Locate the cell with the specified text and output its [X, Y] center coordinate. 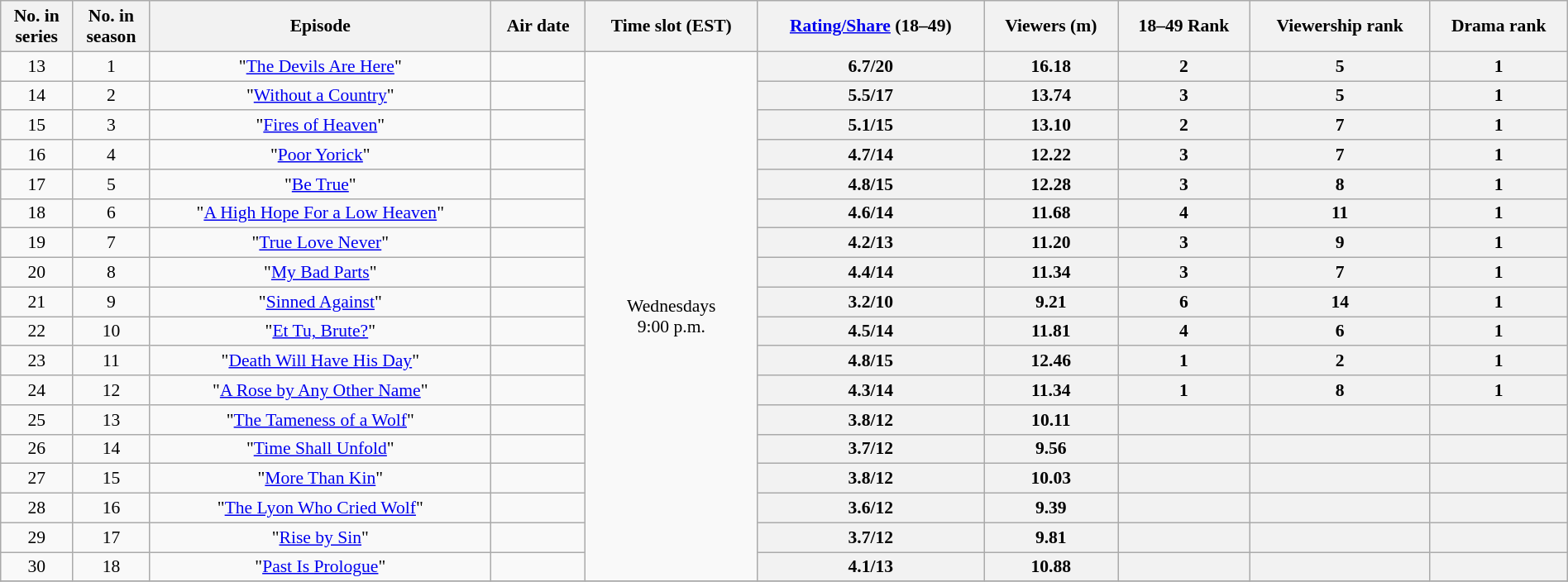
"The Devils Are Here" [320, 66]
28 [36, 508]
25 [36, 420]
30 [36, 567]
Rating/Share (18–49) [871, 26]
"A Rose by Any Other Name" [320, 390]
Viewership rank [1340, 26]
4.2/13 [871, 243]
Wednesdays9:00 p.m. [672, 316]
"Death Will Have His Day" [320, 361]
Time slot (EST) [672, 26]
3.6/12 [871, 508]
18–49 Rank [1184, 26]
"A High Hope For a Low Heaven" [320, 213]
12.22 [1051, 155]
9.21 [1051, 302]
5.1/15 [871, 126]
"Et Tu, Brute?" [320, 332]
"Fires of Heaven" [320, 126]
23 [36, 361]
"My Bad Parts" [320, 273]
9.81 [1051, 537]
12.46 [1051, 361]
6.7/20 [871, 66]
13.74 [1051, 96]
22 [36, 332]
"Without a Country" [320, 96]
9.56 [1051, 449]
4.1/13 [871, 567]
"The Tameness of a Wolf" [320, 420]
4.3/14 [871, 390]
19 [36, 243]
"Poor Yorick" [320, 155]
29 [36, 537]
No. inseason [111, 26]
4.7/14 [871, 155]
16.18 [1051, 66]
21 [36, 302]
10 [111, 332]
4.5/14 [871, 332]
10.88 [1051, 567]
Viewers (m) [1051, 26]
Drama rank [1499, 26]
5.5/17 [871, 96]
"Past Is Prologue" [320, 567]
20 [36, 273]
"Rise by Sin" [320, 537]
"Be True" [320, 184]
"Sinned Against" [320, 302]
"Time Shall Unfold" [320, 449]
No. inseries [36, 26]
27 [36, 479]
4.4/14 [871, 273]
"True Love Never" [320, 243]
24 [36, 390]
11.68 [1051, 213]
9.39 [1051, 508]
12 [111, 390]
"The Lyon Who Cried Wolf" [320, 508]
10.11 [1051, 420]
13.10 [1051, 126]
"More Than Kin" [320, 479]
12.28 [1051, 184]
Episode [320, 26]
10.03 [1051, 479]
11.81 [1051, 332]
11.20 [1051, 243]
26 [36, 449]
4.6/14 [871, 213]
3.2/10 [871, 302]
Air date [538, 26]
